Locate the cell with the specified text and output its [X, Y] center coordinate. 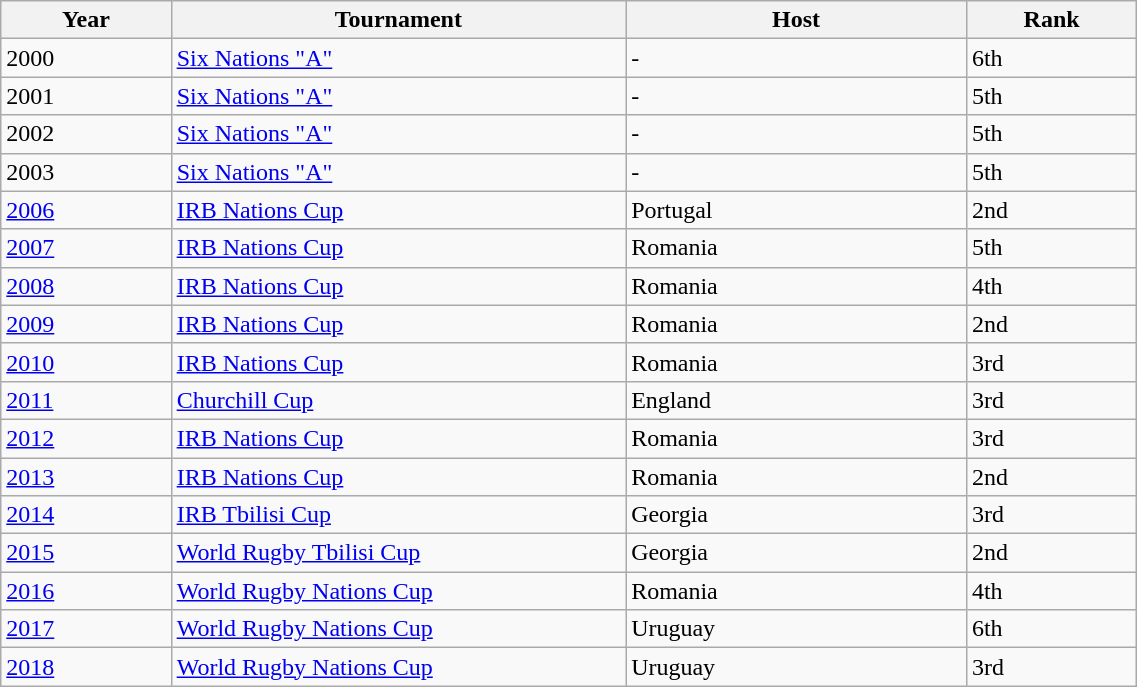
2012 [86, 438]
2016 [86, 591]
2011 [86, 400]
2010 [86, 362]
Tournament [398, 20]
2013 [86, 477]
2017 [86, 629]
2003 [86, 172]
England [796, 400]
Churchill Cup [398, 400]
Host [796, 20]
2002 [86, 134]
2000 [86, 58]
Rank [1051, 20]
2018 [86, 667]
2009 [86, 324]
2015 [86, 553]
2008 [86, 286]
2007 [86, 248]
2014 [86, 515]
World Rugby Tbilisi Cup [398, 553]
2001 [86, 96]
IRB Tbilisi Cup [398, 515]
Year [86, 20]
2006 [86, 210]
Portugal [796, 210]
